Detect which cell encompasses the target text, then output its [x, y] center coordinate. 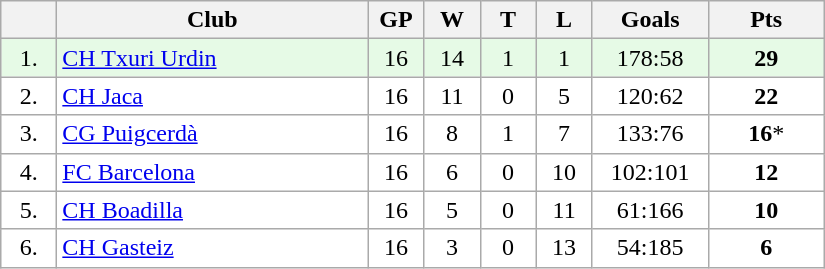
CG Puigcerdà [212, 134]
CH Gasteiz [212, 248]
2. [29, 96]
CH Txuri Urdin [212, 58]
3. [29, 134]
Goals [650, 20]
12 [766, 172]
6. [29, 248]
Club [212, 20]
22 [766, 96]
T [508, 20]
W [452, 20]
FC Barcelona [212, 172]
61:166 [650, 210]
178:58 [650, 58]
29 [766, 58]
13 [564, 248]
4. [29, 172]
CH Jaca [212, 96]
54:185 [650, 248]
5. [29, 210]
7 [564, 134]
L [564, 20]
1. [29, 58]
120:62 [650, 96]
3 [452, 248]
CH Boadilla [212, 210]
16* [766, 134]
8 [452, 134]
Pts [766, 20]
133:76 [650, 134]
102:101 [650, 172]
GP [396, 20]
14 [452, 58]
